Pinpoint the cell where the given text exists, returning its [x, y] midpoint coordinate. 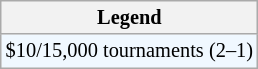
Legend [130, 17]
$10/15,000 tournaments (2–1) [130, 51]
